Find where the given text appears and provide that cell's center as [x, y] coordinate. 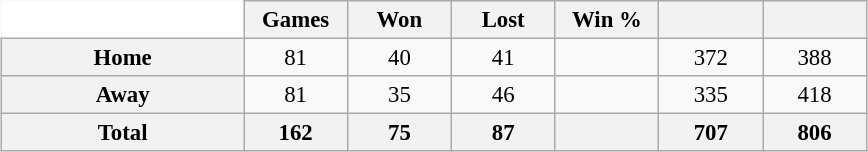
Away [123, 95]
372 [711, 57]
Games [296, 20]
Win % [607, 20]
87 [503, 133]
Total [123, 133]
75 [399, 133]
Won [399, 20]
707 [711, 133]
335 [711, 95]
40 [399, 57]
806 [815, 133]
41 [503, 57]
418 [815, 95]
388 [815, 57]
162 [296, 133]
46 [503, 95]
35 [399, 95]
Lost [503, 20]
Home [123, 57]
